Search for the cell housing the specified text and yield its (x, y) center coordinate. 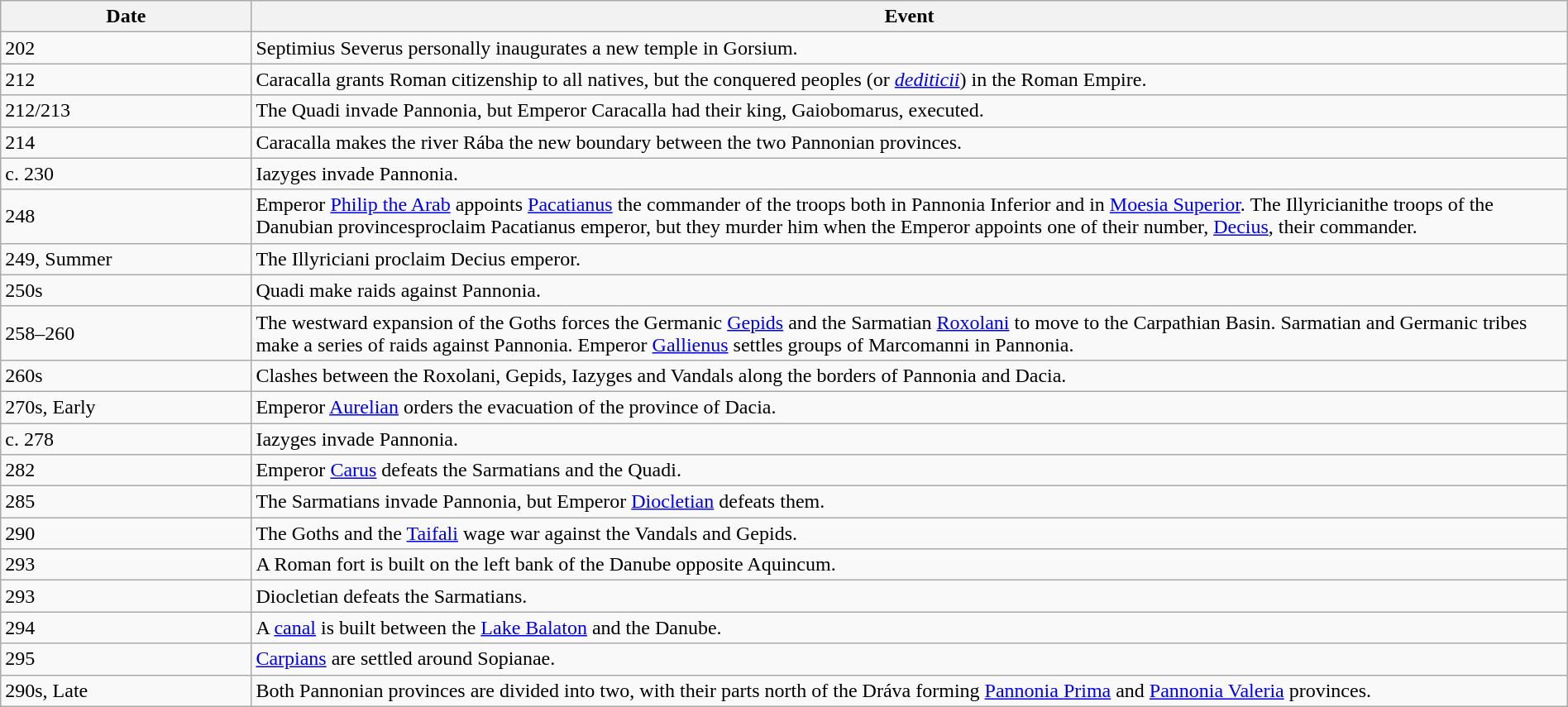
250s (126, 290)
290 (126, 533)
202 (126, 48)
258–260 (126, 332)
The Goths and the Taifali wage war against the Vandals and Gepids. (910, 533)
Emperor Aurelian orders the evacuation of the province of Dacia. (910, 407)
The Quadi invade Pannonia, but Emperor Caracalla had their king, Gaiobomarus, executed. (910, 111)
249, Summer (126, 259)
290s, Late (126, 690)
Septimius Severus personally inaugurates a new temple in Gorsium. (910, 48)
Quadi make raids against Pannonia. (910, 290)
The Illyriciani proclaim Decius emperor. (910, 259)
c. 278 (126, 439)
c. 230 (126, 174)
282 (126, 471)
214 (126, 142)
285 (126, 502)
Emperor Carus defeats the Sarmatians and the Quadi. (910, 471)
Both Pannonian provinces are divided into two, with their parts north of the Dráva forming Pannonia Prima and Pannonia Valeria provinces. (910, 690)
Date (126, 17)
The Sarmatians invade Pannonia, but Emperor Diocletian defeats them. (910, 502)
Event (910, 17)
Clashes between the Roxolani, Gepids, Iazyges and Vandals along the borders of Pannonia and Dacia. (910, 375)
Caracalla makes the river Rába the new boundary between the two Pannonian provinces. (910, 142)
295 (126, 659)
212 (126, 79)
248 (126, 217)
Carpians are settled around Sopianae. (910, 659)
Caracalla grants Roman citizenship to all natives, but the conquered peoples (or dediticii) in the Roman Empire. (910, 79)
294 (126, 628)
270s, Early (126, 407)
Diocletian defeats the Sarmatians. (910, 596)
A Roman fort is built on the left bank of the Danube opposite Aquincum. (910, 565)
A canal is built between the Lake Balaton and the Danube. (910, 628)
260s (126, 375)
212/213 (126, 111)
